Determine the [X, Y] coordinate at the center of the cell enclosing the given text.  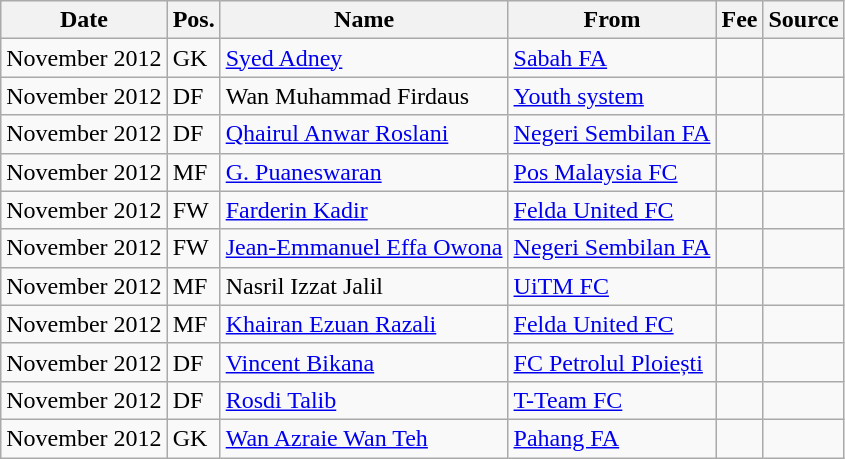
Pahang FA [612, 438]
UiTM FC [612, 286]
Qhairul Anwar Roslani [364, 134]
Pos Malaysia FC [612, 172]
Rosdi Talib [364, 400]
Farderin Kadir [364, 210]
Name [364, 20]
Wan Azraie Wan Teh [364, 438]
Jean-Emmanuel Effa Owona [364, 248]
Wan Muhammad Firdaus [364, 96]
Source [804, 20]
Date [84, 20]
Vincent Bikana [364, 362]
FC Petrolul Ploiești [612, 362]
Fee [740, 20]
Syed Adney [364, 58]
G. Puaneswaran [364, 172]
From [612, 20]
T-Team FC [612, 400]
Nasril Izzat Jalil [364, 286]
Sabah FA [612, 58]
Khairan Ezuan Razali [364, 324]
Youth system [612, 96]
Pos. [194, 20]
